Extract the (X, Y) coordinate from the center of the cell holding the provided text.  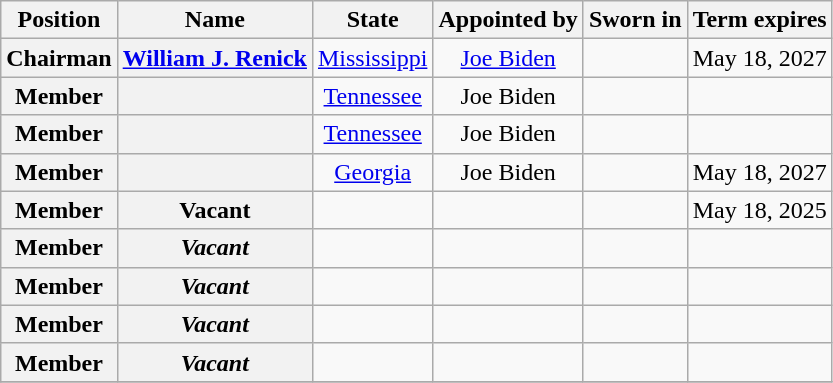
Georgia (372, 172)
Position (59, 20)
Mississippi (372, 58)
Chairman (59, 58)
Term expires (760, 20)
State (372, 20)
Name (214, 20)
William J. Renick (214, 58)
May 18, 2025 (760, 210)
Sworn in (635, 20)
Appointed by (508, 20)
